Return (x, y) of the center of cell containing provided text 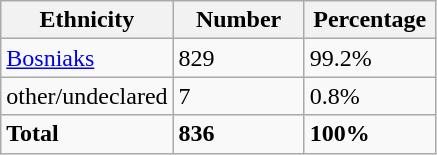
Percentage (370, 20)
0.8% (370, 96)
Bosniaks (87, 58)
Total (87, 134)
100% (370, 134)
829 (238, 58)
99.2% (370, 58)
7 (238, 96)
other/undeclared (87, 96)
Number (238, 20)
Ethnicity (87, 20)
836 (238, 134)
